Search for the cell housing the specified text and yield its (X, Y) center coordinate. 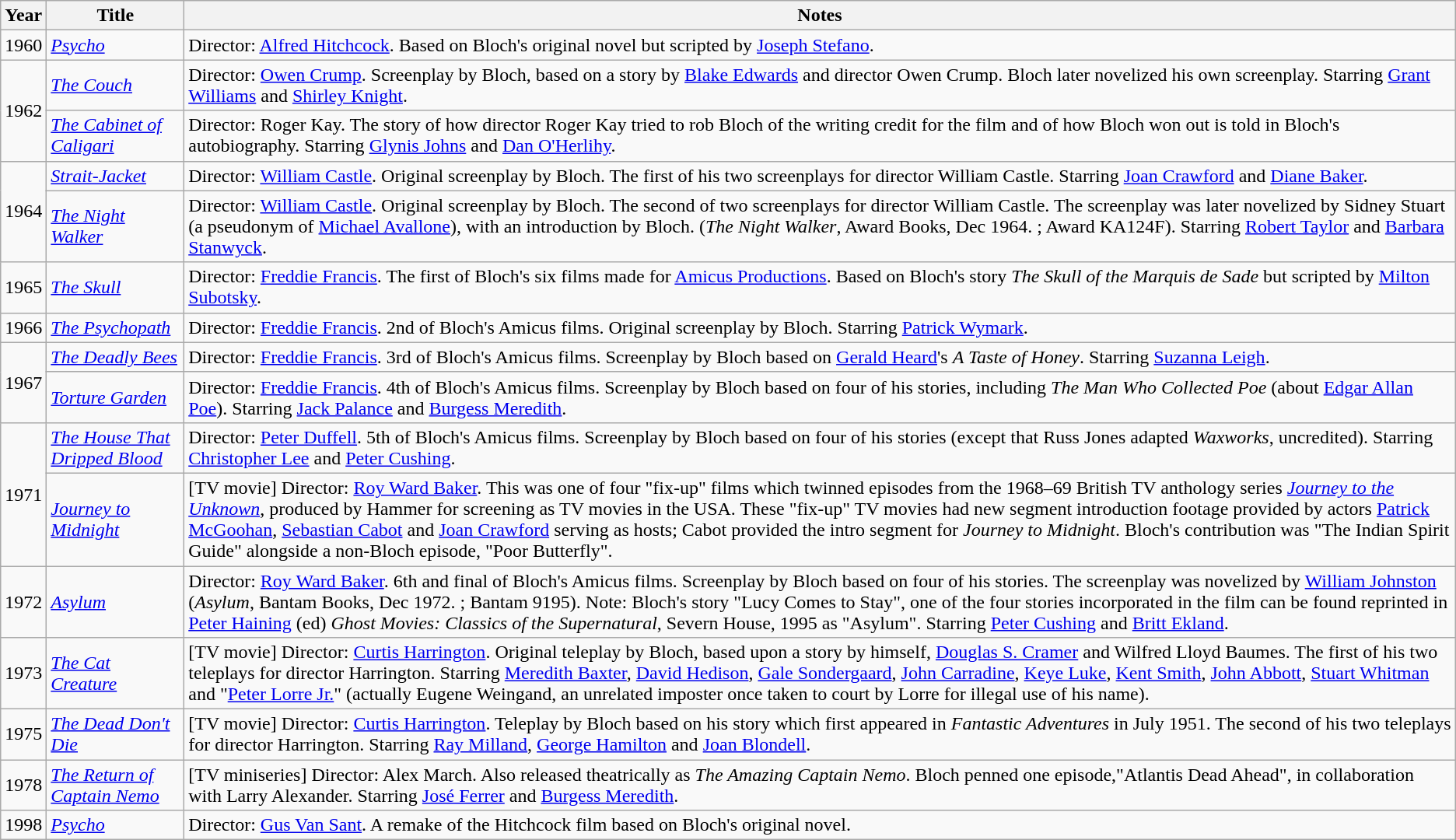
The Deadly Bees (115, 357)
1965 (23, 288)
The Night Walker (115, 226)
1967 (23, 383)
1971 (23, 494)
Director: Gus Van Sant. A remake of the Hitchcock film based on Bloch's original novel. (820, 825)
The Skull (115, 288)
1960 (23, 45)
Title (115, 16)
Year (23, 16)
1998 (23, 825)
The Psychopath (115, 327)
1964 (23, 212)
The Cat Creature (115, 674)
Journey to Midnight (115, 520)
Director: Freddie Francis. 3rd of Bloch's Amicus films. Screenplay by Bloch based on Gerald Heard's A Taste of Honey. Starring Suzanna Leigh. (820, 357)
The Cabinet of Caligari (115, 135)
1972 (23, 602)
The Return of Captain Nemo (115, 786)
1978 (23, 786)
Director: Freddie Francis. 2nd of Bloch's Amicus films. Original screenplay by Bloch. Starring Patrick Wymark. (820, 327)
The Couch (115, 86)
The Dead Don't Die (115, 734)
Notes (820, 16)
Asylum (115, 602)
Torture Garden (115, 397)
1962 (23, 110)
1966 (23, 327)
Director: Alfred Hitchcock. Based on Bloch's original novel but scripted by Joseph Stefano. (820, 45)
Strait-Jacket (115, 176)
The House That Dripped Blood (115, 448)
1973 (23, 674)
1975 (23, 734)
